Determine the [X, Y] coordinate at the center of the cell enclosing the given text.  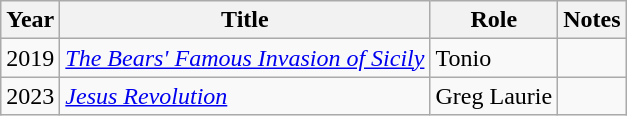
Role [494, 20]
Title [245, 20]
Greg Laurie [494, 96]
Tonio [494, 58]
Year [30, 20]
2019 [30, 58]
2023 [30, 96]
Notes [592, 20]
The Bears' Famous Invasion of Sicily [245, 58]
Jesus Revolution [245, 96]
